For the text-containing cell, return its midpoint in [x, y] coordinate format. 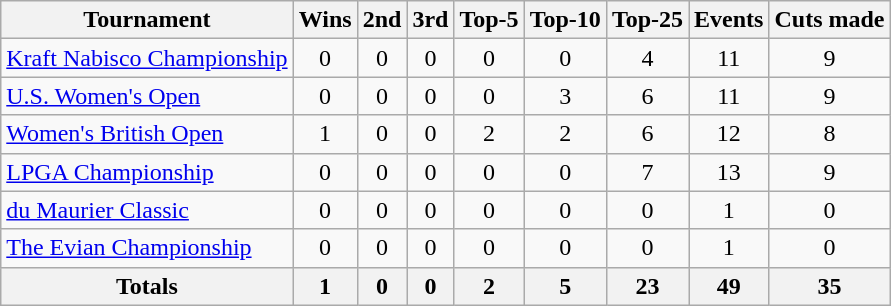
Top-10 [565, 20]
13 [729, 172]
Top-5 [489, 20]
Cuts made [830, 20]
Totals [147, 286]
35 [830, 286]
LPGA Championship [147, 172]
du Maurier Classic [147, 210]
12 [729, 134]
3rd [430, 20]
49 [729, 286]
2nd [382, 20]
Kraft Nabisco Championship [147, 58]
8 [830, 134]
7 [647, 172]
Tournament [147, 20]
23 [647, 286]
Women's British Open [147, 134]
Top-25 [647, 20]
3 [565, 96]
U.S. Women's Open [147, 96]
5 [565, 286]
Wins [325, 20]
4 [647, 58]
Events [729, 20]
The Evian Championship [147, 248]
